Return the (x, y) coordinate for the center point of the cell that contains the specified text.  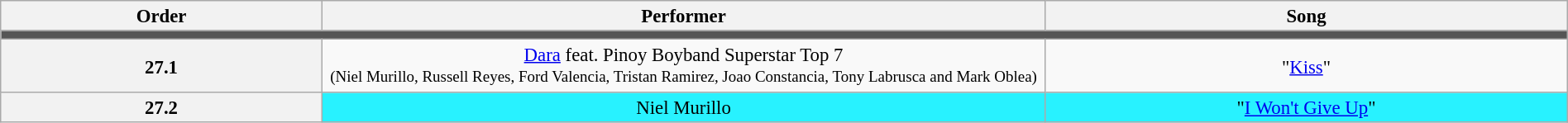
Performer (683, 16)
27.1 (162, 66)
27.2 (162, 107)
"I Won't Give Up" (1307, 107)
"Kiss" (1307, 66)
Dara feat. Pinoy Boyband Superstar Top 7 (Niel Murillo, Russell Reyes, Ford Valencia, Tristan Ramirez, Joao Constancia, Tony Labrusca and Mark Oblea) (683, 66)
Order (162, 16)
Niel Murillo (683, 107)
Song (1307, 16)
